For the text-containing cell, return its midpoint in [X, Y] coordinate format. 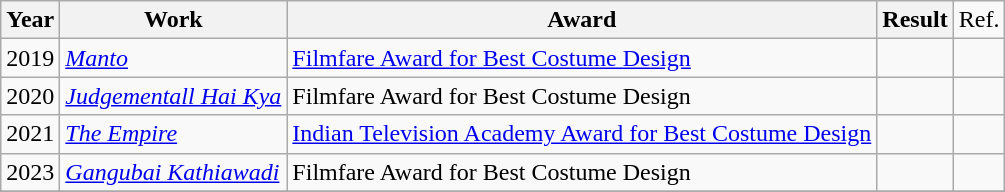
Year [30, 20]
2020 [30, 96]
2021 [30, 134]
Award [582, 20]
Ref. [979, 20]
Manto [174, 58]
Result [915, 20]
Gangubai Kathiawadi [174, 172]
2023 [30, 172]
2019 [30, 58]
Indian Television Academy Award for Best Costume Design [582, 134]
The Empire [174, 134]
Work [174, 20]
Judgementall Hai Kya [174, 96]
